Extract the [X, Y] coordinate from the center of the cell holding the provided text.  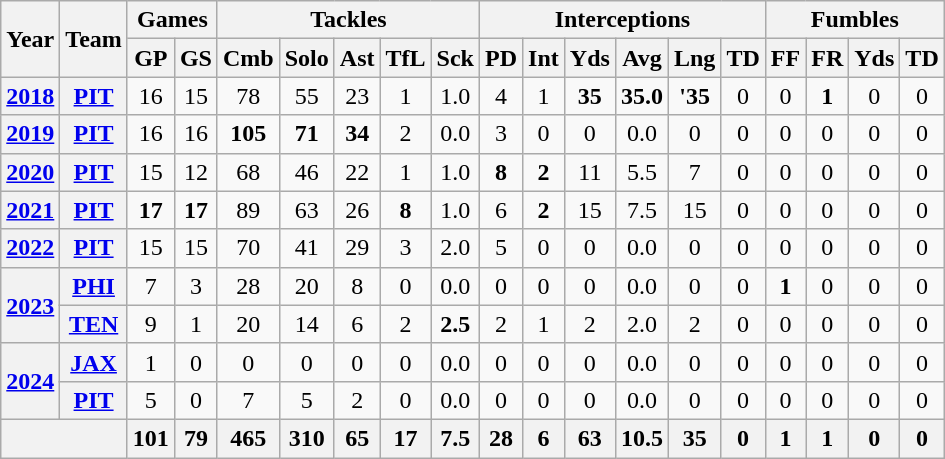
310 [306, 438]
22 [357, 172]
GS [196, 58]
Year [30, 39]
GP [150, 58]
65 [357, 438]
2018 [30, 96]
23 [357, 96]
89 [248, 210]
11 [590, 172]
4 [502, 96]
PHI [94, 286]
Ast [357, 58]
Tackles [348, 20]
FR [828, 58]
Solo [306, 58]
'35 [694, 96]
5.5 [642, 172]
2023 [30, 305]
Interceptions [623, 20]
2024 [30, 381]
Avg [642, 58]
14 [306, 324]
41 [306, 248]
12 [196, 172]
FF [785, 58]
Cmb [248, 58]
465 [248, 438]
10.5 [642, 438]
79 [196, 438]
Games [172, 20]
105 [248, 134]
78 [248, 96]
2022 [30, 248]
55 [306, 96]
PD [502, 58]
Sck [455, 58]
68 [248, 172]
2020 [30, 172]
70 [248, 248]
29 [357, 248]
Int [544, 58]
9 [150, 324]
2019 [30, 134]
Lng [694, 58]
TEN [94, 324]
Team [94, 39]
TfL [406, 58]
26 [357, 210]
2.5 [455, 324]
46 [306, 172]
JAX [94, 362]
71 [306, 134]
35.0 [642, 96]
34 [357, 134]
101 [150, 438]
2021 [30, 210]
Fumbles [854, 20]
